Determine the [x, y] coordinate at the center of the cell enclosing the given text.  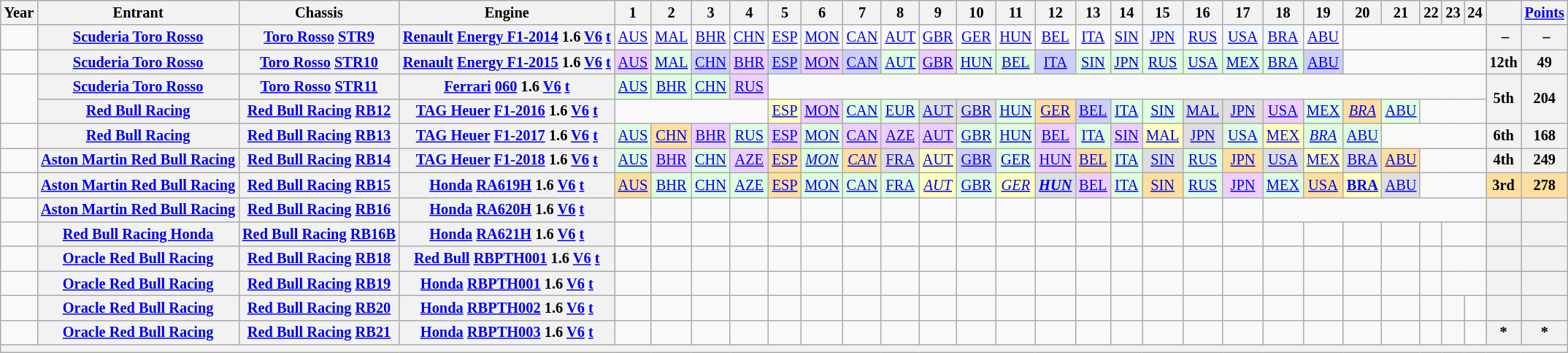
Red Bull Racing RB15 [319, 185]
18 [1283, 12]
15 [1162, 12]
11 [1015, 12]
8 [900, 12]
20 [1362, 12]
2 [672, 12]
10 [977, 12]
Red Bull Racing RB13 [319, 136]
23 [1453, 12]
Honda RBPTH002 1.6 V6 t [507, 308]
3 [711, 12]
12 [1056, 12]
5th [1504, 98]
13 [1093, 12]
Year [19, 12]
Renault Energy F1-2015 1.6 V6 t [507, 62]
TAG Heuer F1-2018 1.6 V6 t [507, 160]
12th [1504, 62]
Honda RA619H 1.6 V6 t [507, 185]
19 [1323, 12]
Engine [507, 12]
49 [1545, 62]
EUR [900, 111]
Entrant [138, 12]
Ferrari 060 1.6 V6 t [507, 86]
Toro Rosso STR9 [319, 37]
168 [1545, 136]
Red Bull RBPTH001 1.6 V6 t [507, 259]
6 [822, 12]
Red Bull Racing RB21 [319, 333]
Red Bull Racing RB12 [319, 111]
21 [1402, 12]
17 [1242, 12]
Honda RBPTH003 1.6 V6 t [507, 333]
9 [938, 12]
Red Bull Racing RB16B [319, 234]
Honda RA620H 1.6 V6 t [507, 210]
Toro Rosso STR11 [319, 86]
Red Bull Racing RB14 [319, 160]
Honda RA621H 1.6 V6 t [507, 234]
Renault Energy F1-2014 1.6 V6 t [507, 37]
Red Bull Racing RB16 [319, 210]
4th [1504, 160]
Red Bull Racing RB18 [319, 259]
Honda RBPTH001 1.6 V6 t [507, 284]
7 [863, 12]
14 [1126, 12]
Red Bull Racing Honda [138, 234]
3rd [1504, 185]
TAG Heuer F1-2017 1.6 V6 t [507, 136]
16 [1203, 12]
278 [1545, 185]
TAG Heuer F1-2016 1.6 V6 t [507, 111]
Points [1545, 12]
204 [1545, 98]
4 [749, 12]
Red Bull Racing RB20 [319, 308]
24 [1475, 12]
Chassis [319, 12]
22 [1431, 12]
6th [1504, 136]
Red Bull Racing RB19 [319, 284]
1 [633, 12]
249 [1545, 160]
Toro Rosso STR10 [319, 62]
5 [785, 12]
